Scan for the cell matching the given text and deliver its (X, Y) coordinate at center. 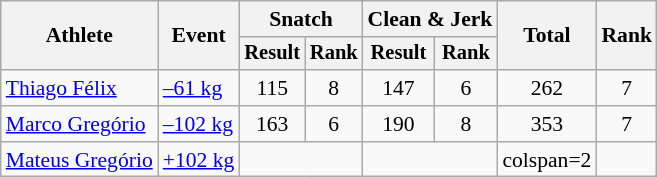
Athlete (80, 36)
115 (272, 88)
Total (546, 36)
–61 kg (199, 88)
147 (399, 88)
262 (546, 88)
Snatch (300, 19)
353 (546, 124)
190 (399, 124)
Thiago Félix (80, 88)
Event (199, 36)
163 (272, 124)
–102 kg (199, 124)
Marco Gregório (80, 124)
Clean & Jerk (430, 19)
